Search for the cell housing the specified text and yield its (X, Y) center coordinate. 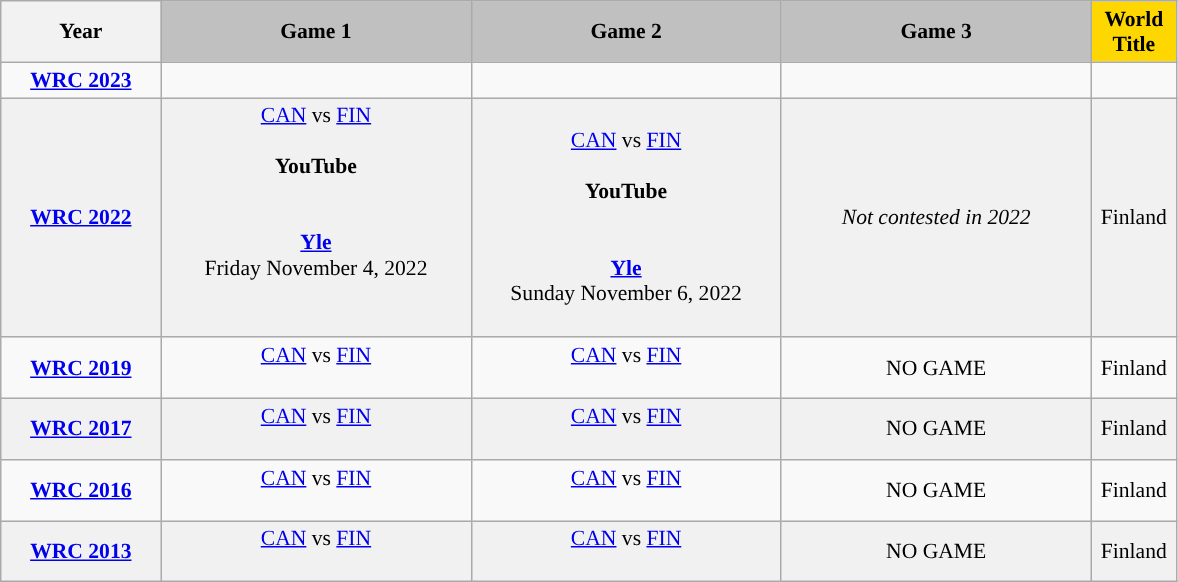
Not contested in 2022 (936, 218)
WRC 2013 (81, 552)
WRC 2022 (81, 218)
WRC 2023 (81, 80)
Game 3 (936, 32)
World Title (1134, 32)
WRC 2017 (81, 430)
WRC 2019 (81, 368)
Year (81, 32)
Game 2 (626, 32)
CAN vs FIN YouTubeYleFriday November 4, 2022 (316, 218)
CAN vs FIN YouTubeYleSunday November 6, 2022 (626, 218)
WRC 2016 (81, 490)
Game 1 (316, 32)
